Search for the cell housing the specified text and yield its (x, y) center coordinate. 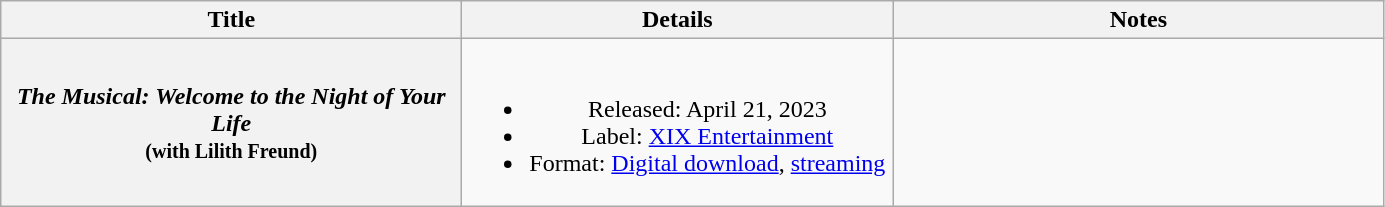
Title (232, 20)
Released: April 21, 2023Label: XIX EntertainmentFormat: Digital download, streaming (678, 122)
Details (678, 20)
The Musical: Welcome to the Night of Your Life(with Lilith Freund) (232, 122)
Notes (1138, 20)
